Output the (x, y) coordinate of the center of the cell containing the given text.  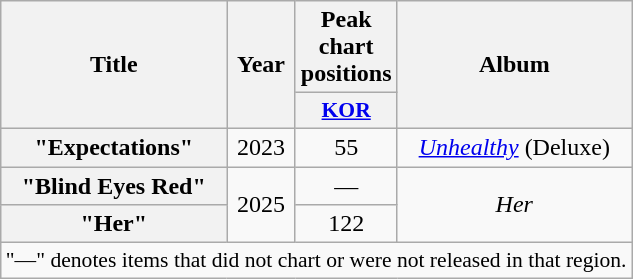
"Expectations" (114, 147)
Her (514, 204)
— (346, 185)
2023 (261, 147)
"Her" (114, 224)
55 (346, 147)
"Blind Eyes Red" (114, 185)
KOR (346, 111)
"—" denotes items that did not chart or were not released in that region. (316, 261)
Title (114, 65)
2025 (261, 204)
Year (261, 65)
Peak chart positions (346, 47)
122 (346, 224)
Album (514, 65)
Unhealthy (Deluxe) (514, 147)
